Identify which cell holds the provided text, then report its (x, y) central coordinate. 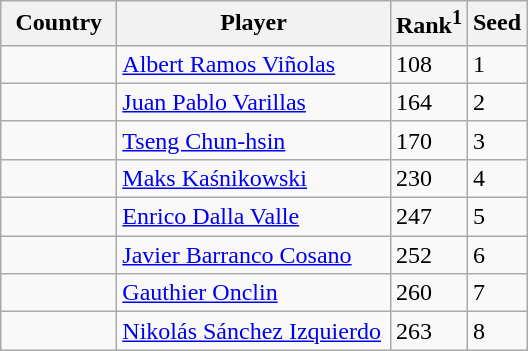
Javier Barranco Cosano (254, 255)
Tseng Chun-hsin (254, 140)
Gauthier Onclin (254, 293)
263 (428, 331)
108 (428, 64)
Seed (496, 24)
7 (496, 293)
Player (254, 24)
4 (496, 178)
260 (428, 293)
252 (428, 255)
170 (428, 140)
Nikolás Sánchez Izquierdo (254, 331)
8 (496, 331)
230 (428, 178)
Albert Ramos Viñolas (254, 64)
5 (496, 217)
1 (496, 64)
Rank1 (428, 24)
164 (428, 102)
Enrico Dalla Valle (254, 217)
247 (428, 217)
6 (496, 255)
2 (496, 102)
Juan Pablo Varillas (254, 102)
Country (59, 24)
Maks Kaśnikowski (254, 178)
3 (496, 140)
